Determine the (x, y) coordinate at the center of the cell enclosing the given text.  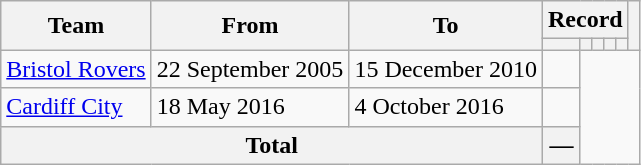
Bristol Rovers (76, 69)
Team (76, 26)
22 September 2005 (250, 69)
4 October 2016 (446, 107)
Total (272, 145)
Cardiff City (76, 107)
To (446, 26)
15 December 2010 (446, 69)
18 May 2016 (250, 107)
— (562, 145)
From (250, 26)
Record (586, 20)
